Return (X, Y) of the center of cell containing provided text 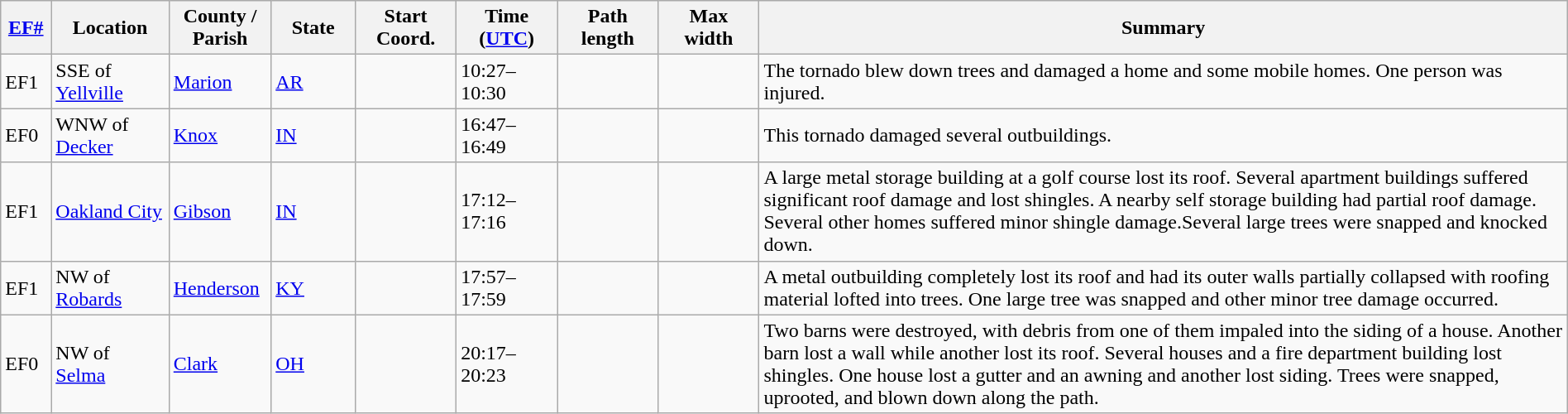
Marion (220, 81)
Gibson (220, 212)
NW of Robards (110, 288)
Oakland City (110, 212)
Path length (608, 28)
EF# (26, 28)
Knox (220, 136)
Henderson (220, 288)
NW of Selma (110, 364)
KY (313, 288)
Clark (220, 364)
20:17–20:23 (507, 364)
SSE of Yellville (110, 81)
State (313, 28)
Summary (1163, 28)
OH (313, 364)
Start Coord. (406, 28)
Location (110, 28)
This tornado damaged several outbuildings. (1163, 136)
10:27–10:30 (507, 81)
17:57–17:59 (507, 288)
AR (313, 81)
Time (UTC) (507, 28)
WNW of Decker (110, 136)
Max width (709, 28)
County / Parish (220, 28)
The tornado blew down trees and damaged a home and some mobile homes. One person was injured. (1163, 81)
16:47–16:49 (507, 136)
17:12–17:16 (507, 212)
